Scan for the cell matching the given text and deliver its (X, Y) coordinate at center. 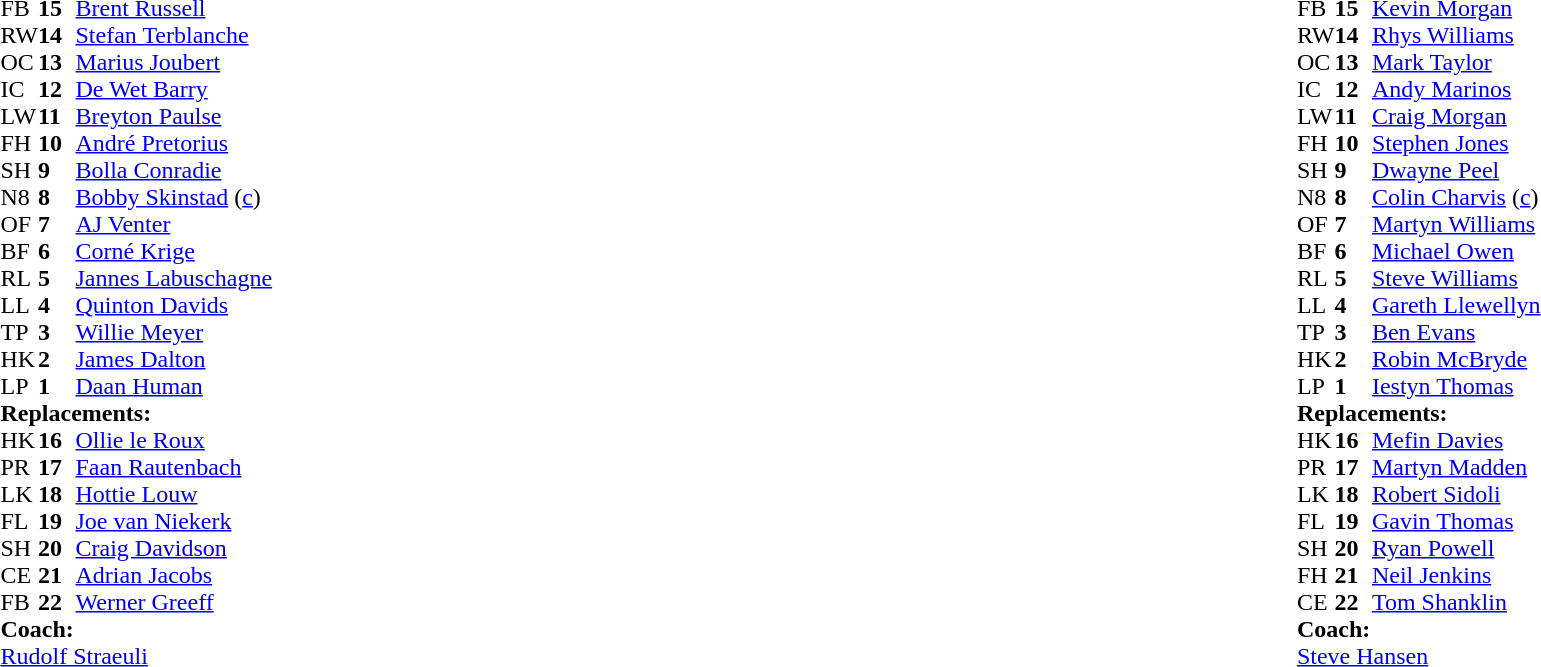
Daan Human (174, 386)
James Dalton (174, 360)
Dwayne Peel (1456, 170)
Ryan Powell (1456, 548)
Neil Jenkins (1456, 576)
André Pretorius (174, 144)
Mark Taylor (1456, 62)
Bolla Conradie (174, 170)
FB (19, 602)
Werner Greeff (174, 602)
Quinton Davids (174, 306)
Steve Williams (1456, 278)
Colin Charvis (c) (1456, 198)
Robert Sidoli (1456, 494)
Corné Krige (174, 252)
Gareth Llewellyn (1456, 306)
Mefin Davies (1456, 440)
Iestyn Thomas (1456, 386)
Ollie le Roux (174, 440)
Rhys Williams (1456, 36)
Bobby Skinstad (c) (174, 198)
Martyn Madden (1456, 468)
Faan Rautenbach (174, 468)
Stephen Jones (1456, 144)
Stefan Terblanche (174, 36)
AJ Venter (174, 224)
De Wet Barry (174, 90)
Joe van Niekerk (174, 522)
Gavin Thomas (1456, 522)
Marius Joubert (174, 62)
Craig Davidson (174, 548)
Michael Owen (1456, 252)
Adrian Jacobs (174, 576)
Breyton Paulse (174, 116)
Robin McBryde (1456, 360)
Tom Shanklin (1456, 602)
Andy Marinos (1456, 90)
Martyn Williams (1456, 224)
Craig Morgan (1456, 116)
Hottie Louw (174, 494)
Ben Evans (1456, 332)
Willie Meyer (174, 332)
Jannes Labuschagne (174, 278)
